Locate the cell with the specified text and output its [x, y] center coordinate. 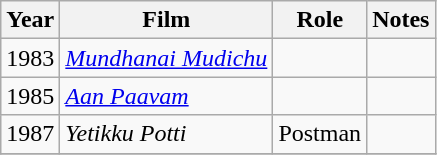
Postman [320, 134]
Aan Paavam [166, 96]
Mundhanai Mudichu [166, 58]
1983 [30, 58]
Film [166, 20]
Notes [401, 20]
Yetikku Potti [166, 134]
Year [30, 20]
1987 [30, 134]
Role [320, 20]
1985 [30, 96]
